Provide the [X, Y] coordinate of the cell's center where the given text is located.  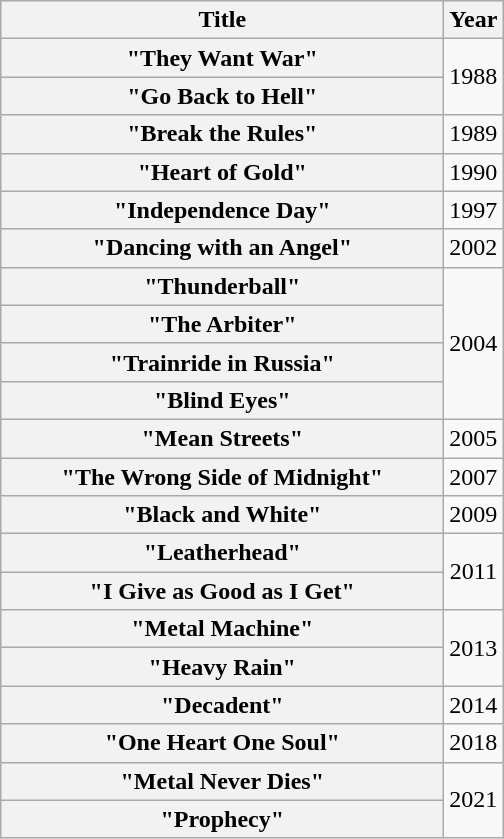
"Decadent" [222, 705]
Title [222, 20]
2013 [474, 648]
"Leatherhead" [222, 553]
"Black and White" [222, 515]
"Independence Day" [222, 210]
2007 [474, 477]
"They Want War" [222, 58]
"One Heart One Soul" [222, 743]
"Blind Eyes" [222, 400]
2009 [474, 515]
2002 [474, 248]
2005 [474, 438]
"Break the Rules" [222, 134]
"The Wrong Side of Midnight" [222, 477]
2014 [474, 705]
2018 [474, 743]
"Go Back to Hell" [222, 96]
"I Give as Good as I Get" [222, 591]
1988 [474, 77]
1990 [474, 172]
1989 [474, 134]
"Heart of Gold" [222, 172]
"Metal Machine" [222, 629]
2021 [474, 800]
"Heavy Rain" [222, 667]
"Thunderball" [222, 286]
"Mean Streets" [222, 438]
2004 [474, 343]
"Metal Never Dies" [222, 781]
Year [474, 20]
1997 [474, 210]
"The Arbiter" [222, 324]
"Prophecy" [222, 819]
"Dancing with an Angel" [222, 248]
2011 [474, 572]
"Trainride in Russia" [222, 362]
